Pinpoint the cell where the given text exists, returning its [x, y] midpoint coordinate. 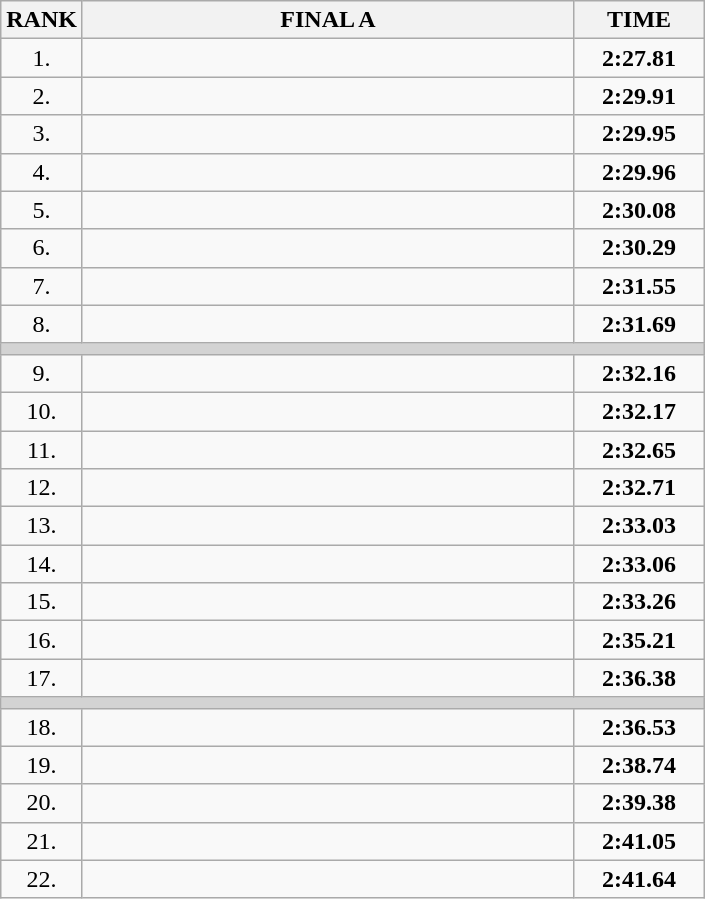
2:32.71 [640, 488]
18. [42, 727]
8. [42, 324]
2:39.38 [640, 803]
2:38.74 [640, 765]
22. [42, 879]
2:35.21 [640, 640]
TIME [640, 20]
4. [42, 172]
2:36.53 [640, 727]
7. [42, 286]
13. [42, 526]
11. [42, 449]
2:41.05 [640, 841]
2:30.29 [640, 248]
2:32.16 [640, 373]
20. [42, 803]
10. [42, 411]
15. [42, 602]
16. [42, 640]
2:36.38 [640, 678]
19. [42, 765]
2:41.64 [640, 879]
2. [42, 96]
2:29.91 [640, 96]
6. [42, 248]
2:31.69 [640, 324]
17. [42, 678]
2:29.96 [640, 172]
12. [42, 488]
2:32.17 [640, 411]
2:33.26 [640, 602]
21. [42, 841]
1. [42, 58]
2:32.65 [640, 449]
3. [42, 134]
2:31.55 [640, 286]
RANK [42, 20]
2:27.81 [640, 58]
2:30.08 [640, 210]
5. [42, 210]
9. [42, 373]
2:33.06 [640, 564]
2:29.95 [640, 134]
2:33.03 [640, 526]
FINAL A [328, 20]
14. [42, 564]
